Extract the [x, y] coordinate from the center of the cell holding the provided text.  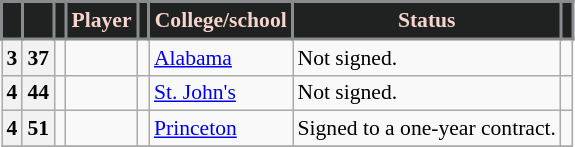
St. John's [221, 93]
51 [38, 129]
Status [426, 20]
Princeton [221, 129]
Signed to a one-year contract. [426, 129]
Player [102, 20]
College/school [221, 20]
37 [38, 57]
Alabama [221, 57]
44 [38, 93]
3 [12, 57]
